Locate the cell with the specified text and output its (X, Y) center coordinate. 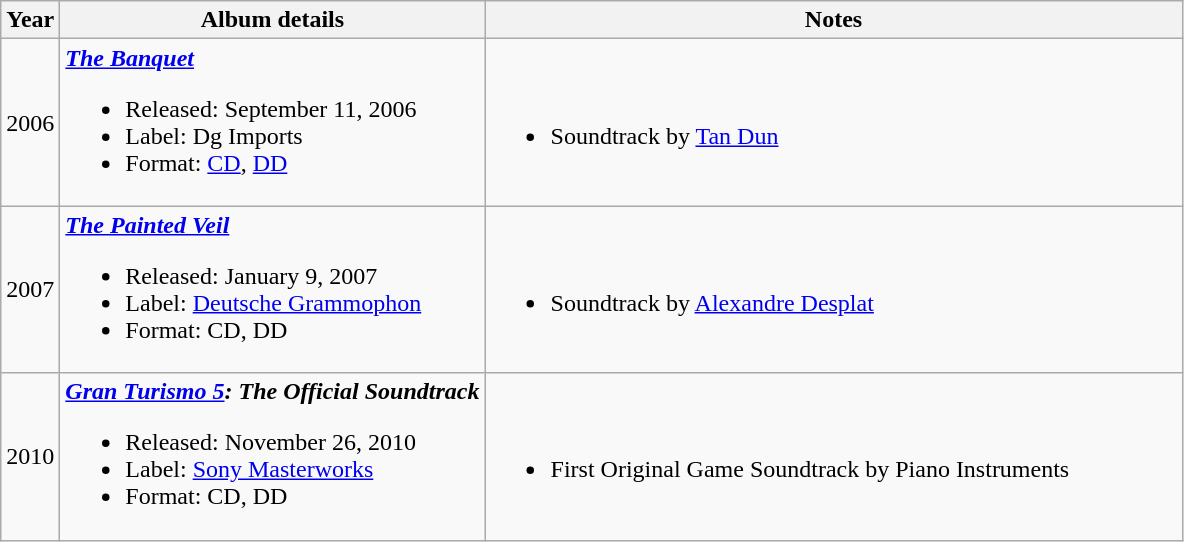
First Original Game Soundtrack by Piano Instruments (834, 456)
The Painted VeilReleased: January 9, 2007Label: Deutsche GrammophonFormat: CD, DD (272, 290)
The BanquetReleased: September 11, 2006Label: Dg ImportsFormat: CD, DD (272, 122)
Soundtrack by Alexandre Desplat (834, 290)
Album details (272, 20)
2010 (30, 456)
Gran Turismo 5: The Official SoundtrackReleased: November 26, 2010Label: Sony MasterworksFormat: CD, DD (272, 456)
Soundtrack by Tan Dun (834, 122)
2006 (30, 122)
Year (30, 20)
Notes (834, 20)
2007 (30, 290)
